Search for the cell housing the specified text and yield its [X, Y] center coordinate. 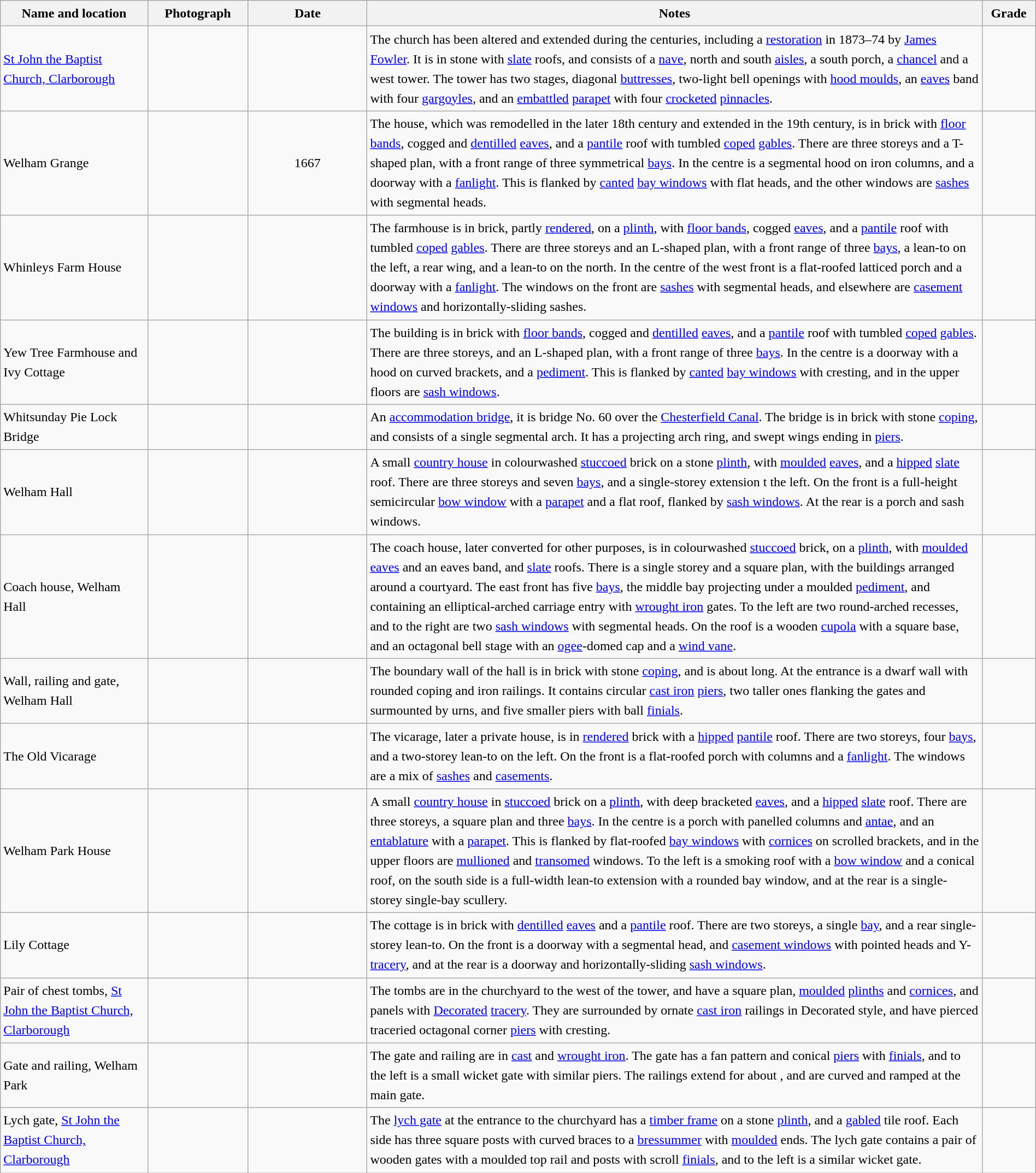
Welham Grange [74, 163]
Wall, railing and gate, Welham Hall [74, 691]
Welham Hall [74, 492]
Gate and railing, Welham Park [74, 1075]
The Old Vicarage [74, 756]
Grade [1009, 13]
1667 [308, 163]
Welham Park House [74, 850]
Photograph [198, 13]
Lych gate, St John the Baptist Church, Clarborough [74, 1141]
Name and location [74, 13]
Yew Tree Farmhouse and Ivy Cottage [74, 362]
Whinleys Farm House [74, 268]
Coach house, Welham Hall [74, 597]
Lily Cottage [74, 945]
Notes [674, 13]
Pair of chest tombs, St John the Baptist Church, Clarborough [74, 1011]
St John the Baptist Church, Clarborough [74, 69]
Date [308, 13]
Whitsunday Pie Lock Bridge [74, 427]
